Detect which cell encompasses the target text, then output its [x, y] center coordinate. 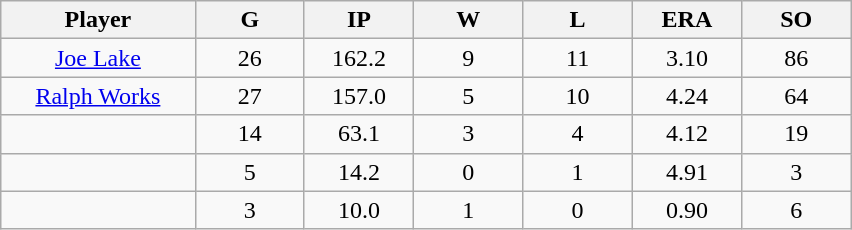
26 [250, 58]
SO [796, 20]
4.12 [686, 134]
G [250, 20]
Joe Lake [98, 58]
10 [578, 96]
162.2 [358, 58]
4 [578, 134]
157.0 [358, 96]
IP [358, 20]
64 [796, 96]
27 [250, 96]
11 [578, 58]
ERA [686, 20]
0.90 [686, 210]
Ralph Works [98, 96]
6 [796, 210]
86 [796, 58]
63.1 [358, 134]
9 [468, 58]
L [578, 20]
4.91 [686, 172]
19 [796, 134]
10.0 [358, 210]
14.2 [358, 172]
3.10 [686, 58]
14 [250, 134]
W [468, 20]
Player [98, 20]
4.24 [686, 96]
